Search for the cell housing the specified text and yield its (x, y) center coordinate. 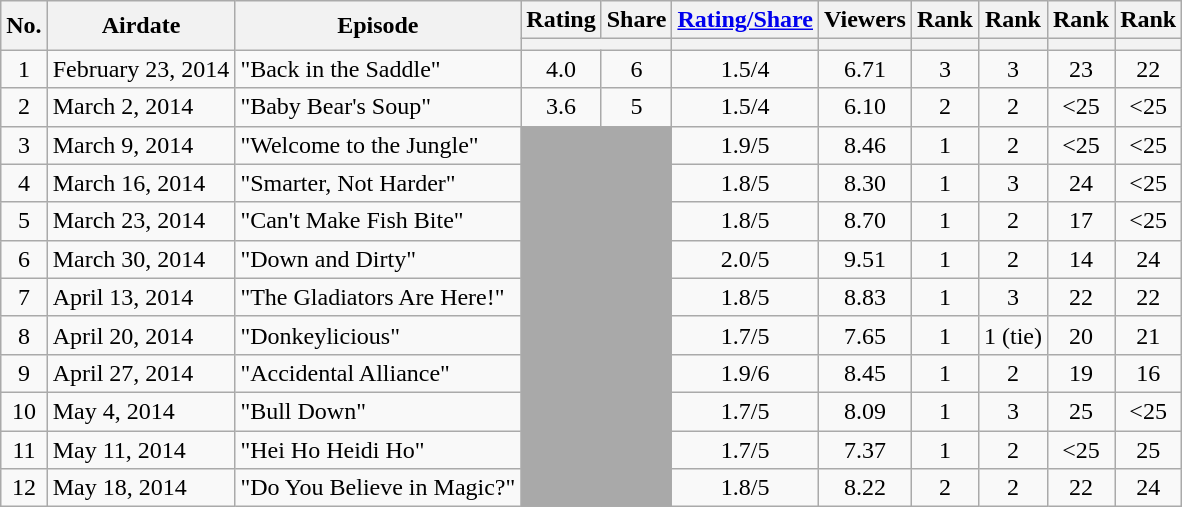
May 18, 2014 (141, 488)
8.22 (866, 488)
6.10 (866, 107)
"Can't Make Fish Bite" (378, 221)
4.0 (561, 69)
7 (24, 297)
3.6 (561, 107)
21 (1148, 335)
Airdate (141, 26)
8 (24, 335)
8.09 (866, 411)
March 9, 2014 (141, 145)
Episode (378, 26)
19 (1080, 373)
2.0/5 (746, 259)
23 (1080, 69)
Share (636, 20)
8.30 (866, 183)
"Donkeylicious" (378, 335)
March 30, 2014 (141, 259)
1 (tie) (1012, 335)
March 23, 2014 (141, 221)
10 (24, 411)
12 (24, 488)
"Baby Bear's Soup" (378, 107)
May 4, 2014 (141, 411)
20 (1080, 335)
7.65 (866, 335)
8.46 (866, 145)
"Welcome to the Jungle" (378, 145)
"Do You Believe in Magic?" (378, 488)
February 23, 2014 (141, 69)
"Bull Down" (378, 411)
May 11, 2014 (141, 449)
9 (24, 373)
8.83 (866, 297)
17 (1080, 221)
14 (1080, 259)
"Down and Dirty" (378, 259)
March 16, 2014 (141, 183)
6.71 (866, 69)
"The Gladiators Are Here!" (378, 297)
"Hei Ho Heidi Ho" (378, 449)
Rating (561, 20)
4 (24, 183)
April 20, 2014 (141, 335)
9.51 (866, 259)
No. (24, 26)
8.70 (866, 221)
8.45 (866, 373)
Viewers (866, 20)
March 2, 2014 (141, 107)
1.9/5 (746, 145)
April 27, 2014 (141, 373)
"Accidental Alliance" (378, 373)
16 (1148, 373)
"Smarter, Not Harder" (378, 183)
7.37 (866, 449)
"Back in the Saddle" (378, 69)
Rating/Share (746, 20)
11 (24, 449)
April 13, 2014 (141, 297)
1.9/6 (746, 373)
